Locate the cell with the specified text and output its (X, Y) center coordinate. 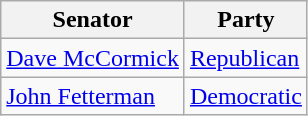
John Fetterman (93, 96)
Democratic (246, 96)
Republican (246, 58)
Party (246, 20)
Senator (93, 20)
Dave McCormick (93, 58)
